Capture the cell that displays the provided text and extract its (x, y) central coordinate. 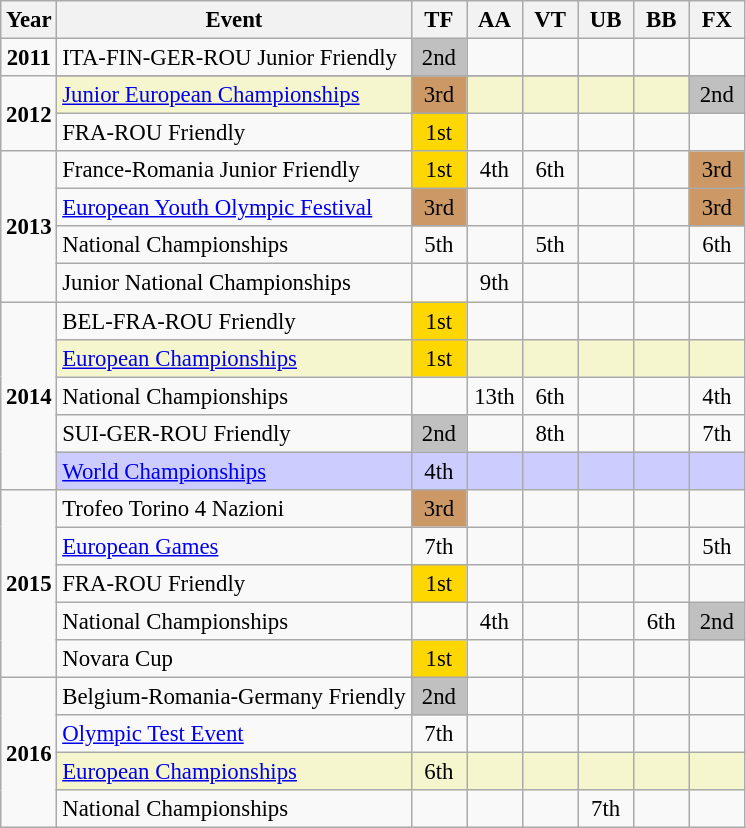
2013 (29, 226)
2016 (29, 753)
Olympic Test Event (234, 734)
Year (29, 20)
2011 (29, 58)
2015 (29, 584)
BB (661, 20)
2014 (29, 396)
France-Romania Junior Friendly (234, 170)
UB (606, 20)
13th (495, 396)
Trofeo Torino 4 Nazioni (234, 509)
Novara Cup (234, 659)
8th (550, 433)
VT (550, 20)
ITA-FIN-GER-ROU Junior Friendly (234, 58)
2012 (29, 114)
TF (439, 20)
European Youth Olympic Festival (234, 208)
BEL-FRA-ROU Friendly (234, 321)
AA (495, 20)
Junior European Championships (234, 95)
FX (717, 20)
9th (495, 283)
Belgium-Romania-Germany Friendly (234, 697)
Junior National Championships (234, 283)
World Championships (234, 471)
Event (234, 20)
European Games (234, 546)
SUI-GER-ROU Friendly (234, 433)
